Return (x, y) of the center of cell containing provided text 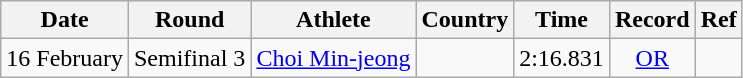
OR (652, 58)
Country (465, 20)
Time (562, 20)
Round (189, 20)
2:16.831 (562, 58)
Choi Min-jeong (334, 58)
Semifinal 3 (189, 58)
Athlete (334, 20)
Date (65, 20)
Ref (718, 20)
16 February (65, 58)
Record (652, 20)
